Return the (x, y) coordinate for the center point of the cell that contains the specified text.  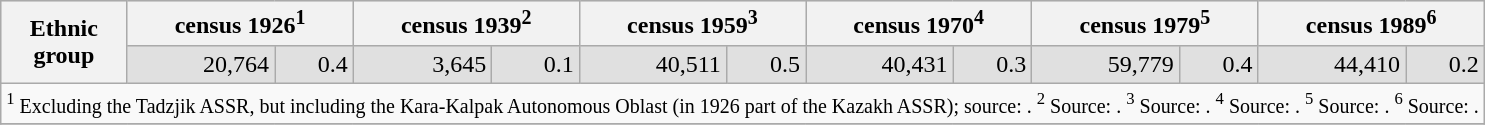
census 19795 (1145, 24)
44,410 (1332, 64)
census 19593 (692, 24)
census 19704 (919, 24)
census 19896 (1371, 24)
0.1 (536, 64)
census 19261 (240, 24)
0.2 (1446, 64)
40,511 (652, 64)
Ethnicgroup (64, 42)
20,764 (201, 64)
0.3 (992, 64)
59,779 (1106, 64)
40,431 (880, 64)
census 19392 (466, 24)
0.5 (766, 64)
3,645 (422, 64)
